Return (x, y) of the center of cell containing provided text 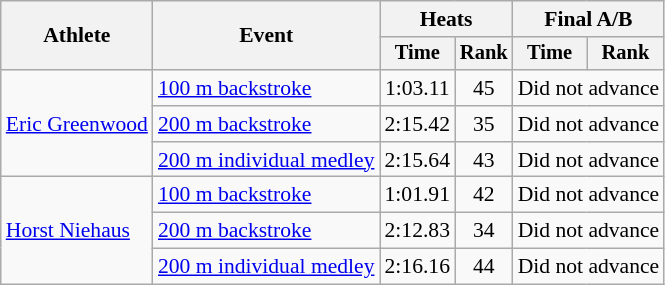
2:15.42 (418, 124)
34 (484, 231)
Event (266, 36)
2:15.64 (418, 160)
43 (484, 160)
1:01.91 (418, 195)
1:03.11 (418, 88)
Horst Niehaus (77, 230)
Eric Greenwood (77, 124)
Final A/B (589, 19)
2:16.16 (418, 267)
35 (484, 124)
42 (484, 195)
Athlete (77, 36)
44 (484, 267)
2:12.83 (418, 231)
45 (484, 88)
Heats (446, 19)
